Locate the cell with the specified text and output its (X, Y) center coordinate. 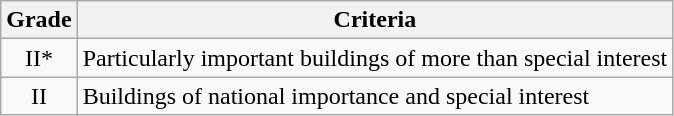
Buildings of national importance and special interest (375, 96)
Grade (39, 20)
II (39, 96)
Particularly important buildings of more than special interest (375, 58)
Criteria (375, 20)
II* (39, 58)
